Locate the cell with the specified text and output its [x, y] center coordinate. 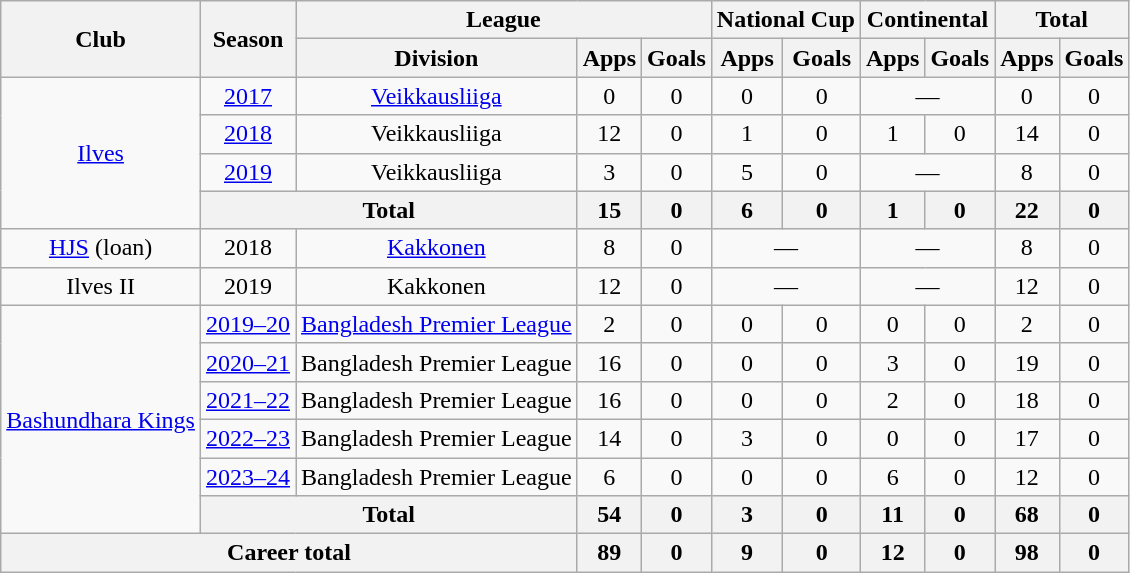
HJS (loan) [101, 248]
2017 [248, 96]
54 [609, 515]
2023–24 [248, 477]
22 [1027, 210]
11 [892, 515]
18 [1027, 400]
Club [101, 39]
17 [1027, 438]
2019–20 [248, 324]
Division [437, 58]
15 [609, 210]
2020–21 [248, 362]
National Cup [786, 20]
5 [747, 172]
2021–22 [248, 400]
2022–23 [248, 438]
89 [609, 553]
Career total [289, 553]
19 [1027, 362]
98 [1027, 553]
68 [1027, 515]
9 [747, 553]
Bashundhara Kings [101, 419]
Season [248, 39]
Continental [927, 20]
Ilves [101, 153]
League [504, 20]
Ilves II [101, 286]
